Locate the cell with the specified text and output its (X, Y) center coordinate. 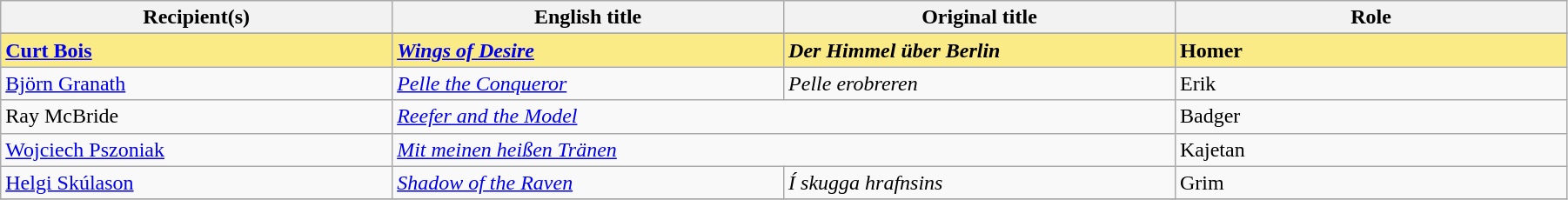
Reefer and the Model (784, 117)
Björn Granath (197, 83)
Original title (980, 17)
Kajetan (1370, 150)
Mit meinen heißen Tränen (784, 150)
Pelle the Conqueror (588, 83)
Curt Bois (197, 50)
Recipient(s) (197, 17)
Í skugga hrafnsins (980, 183)
Der Himmel über Berlin (980, 50)
Ray McBride (197, 117)
Badger (1370, 117)
Erik (1370, 83)
Shadow of the Raven (588, 183)
Homer (1370, 50)
English title (588, 17)
Pelle erobreren (980, 83)
Role (1370, 17)
Helgi Skúlason (197, 183)
Wojciech Pszoniak (197, 150)
Wings of Desire (588, 50)
Grim (1370, 183)
